For the text-containing cell, return its midpoint in [x, y] coordinate format. 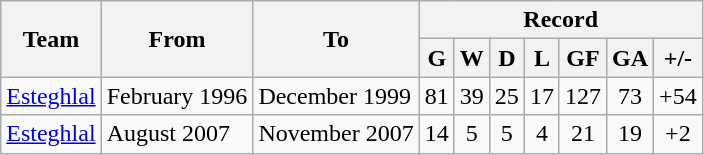
39 [472, 96]
December 1999 [336, 96]
To [336, 39]
W [472, 58]
GA [630, 58]
G [436, 58]
+54 [678, 96]
+2 [678, 134]
GF [582, 58]
February 1996 [177, 96]
17 [542, 96]
25 [506, 96]
14 [436, 134]
73 [630, 96]
127 [582, 96]
August 2007 [177, 134]
+/- [678, 58]
Team [51, 39]
21 [582, 134]
D [506, 58]
4 [542, 134]
Record [560, 20]
November 2007 [336, 134]
L [542, 58]
From [177, 39]
19 [630, 134]
81 [436, 96]
